Output the (x, y) coordinate of the center of the cell containing the given text.  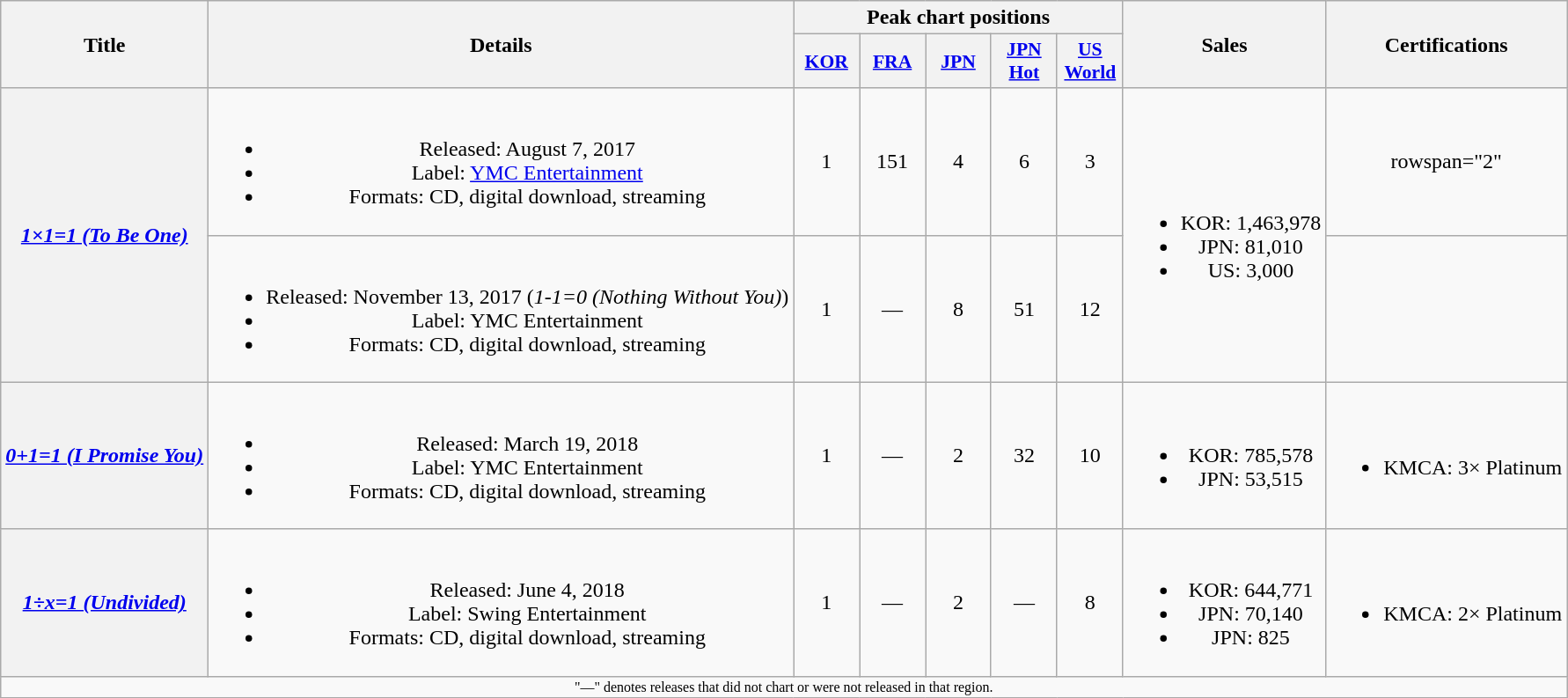
KOR: 785,578JPN: 53,515 (1224, 456)
FRA (892, 62)
KMCA: 3× Platinum (1447, 456)
Peak chart positions (959, 18)
Details (502, 44)
10 (1089, 456)
1÷x=1 (Undivided) (105, 602)
KOR: 1,463,978JPN: 81,010US: 3,000 (1224, 235)
Released: August 7, 2017Label: YMC EntertainmentFormats: CD, digital download, streaming (502, 162)
0+1=1 (I Promise You) (105, 456)
KOR: 644,771JPN: 70,140 JPN: 825 (1224, 602)
Released: June 4, 2018Label: Swing EntertainmentFormats: CD, digital download, streaming (502, 602)
KMCA: 2× Platinum (1447, 602)
JPNHot (1024, 62)
6 (1024, 162)
"—" denotes releases that did not chart or were not released in that region. (784, 687)
Released: November 13, 2017 (1-1=0 (Nothing Without You))Label: YMC EntertainmentFormats: CD, digital download, streaming (502, 308)
Released: March 19, 2018Label: YMC EntertainmentFormats: CD, digital download, streaming (502, 456)
Sales (1224, 44)
12 (1089, 308)
KOR (827, 62)
151 (892, 162)
51 (1024, 308)
Title (105, 44)
3 (1089, 162)
1×1=1 (To Be One) (105, 235)
32 (1024, 456)
4 (959, 162)
Certifications (1447, 44)
rowspan="2" (1447, 162)
USWorld (1089, 62)
JPN (959, 62)
